Return the [X, Y] coordinate for the center point of the cell that contains the specified text.  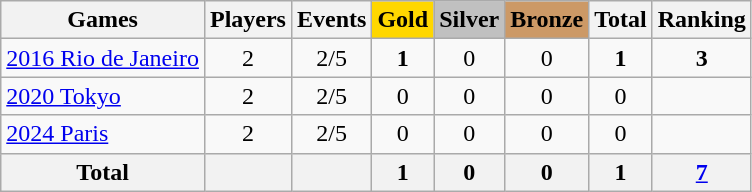
7 [702, 172]
2020 Tokyo [103, 96]
2016 Rio de Janeiro [103, 58]
2024 Paris [103, 134]
Players [248, 20]
Bronze [547, 20]
Ranking [702, 20]
Silver [470, 20]
3 [702, 58]
Gold [403, 20]
Events [331, 20]
Games [103, 20]
